Capture the cell that displays the provided text and extract its [X, Y] central coordinate. 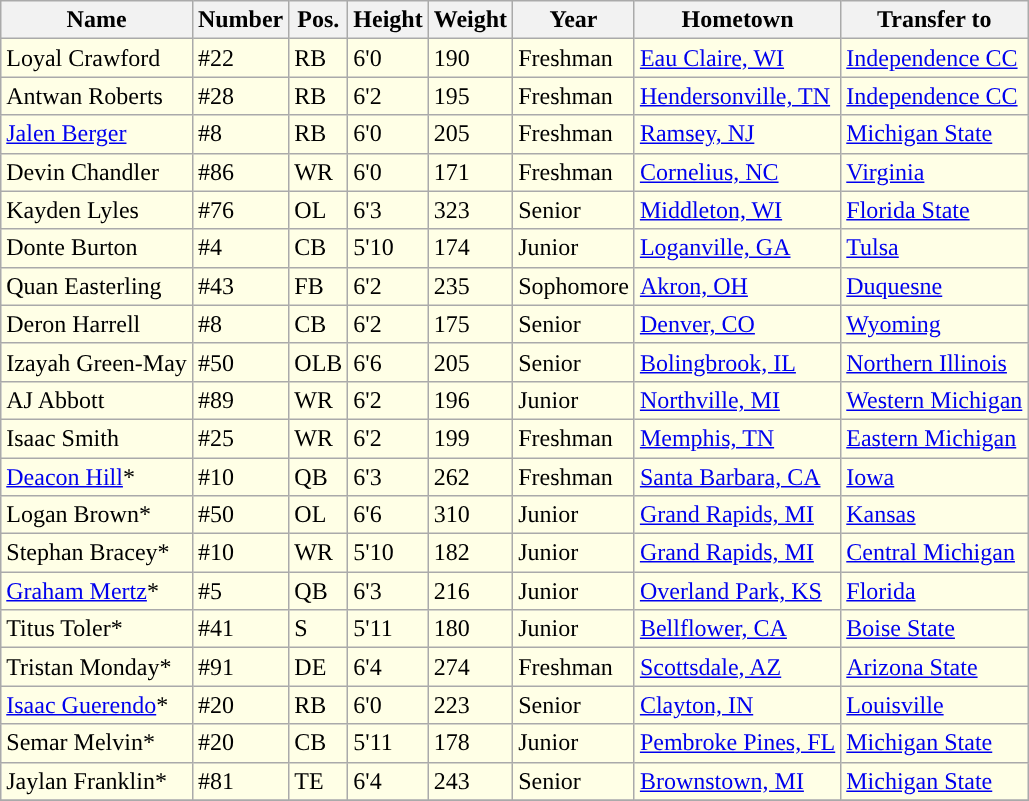
Devin Chandler [97, 172]
#91 [240, 667]
Loganville, GA [737, 248]
180 [470, 629]
Sophomore [574, 286]
Kansas [934, 515]
216 [470, 591]
Northern Illinois [934, 362]
Hometown [737, 20]
Jalen Berger [97, 134]
Middleton, WI [737, 210]
Deacon Hill* [97, 477]
Isaac Guerendo* [97, 705]
#76 [240, 210]
#5 [240, 591]
Jaylan Franklin* [97, 781]
Eau Claire, WI [737, 58]
Pembroke Pines, FL [737, 743]
Northville, MI [737, 400]
Quan Easterling [97, 286]
DE [318, 667]
199 [470, 438]
#25 [240, 438]
Ramsey, NJ [737, 134]
Central Michigan [934, 553]
243 [470, 781]
#4 [240, 248]
Virginia [934, 172]
Denver, CO [737, 324]
Iowa [934, 477]
Tulsa [934, 248]
Boise State [934, 629]
190 [470, 58]
Antwan Roberts [97, 96]
Hendersonville, TN [737, 96]
274 [470, 667]
Santa Barbara, CA [737, 477]
#22 [240, 58]
#89 [240, 400]
195 [470, 96]
323 [470, 210]
#28 [240, 96]
Height [388, 20]
Florida State [934, 210]
Titus Toler* [97, 629]
Kayden Lyles [97, 210]
#41 [240, 629]
S [318, 629]
AJ Abbott [97, 400]
262 [470, 477]
Clayton, IN [737, 705]
310 [470, 515]
Izayah Green-May [97, 362]
Loyal Crawford [97, 58]
Memphis, TN [737, 438]
Bellflower, CA [737, 629]
Scottsdale, AZ [737, 667]
Deron Harrell [97, 324]
174 [470, 248]
#43 [240, 286]
Duquesne [934, 286]
182 [470, 553]
Louisville [934, 705]
Eastern Michigan [934, 438]
FB [318, 286]
Graham Mertz* [97, 591]
Bolingbrook, IL [737, 362]
Western Michigan [934, 400]
Pos. [318, 20]
171 [470, 172]
Akron, OH [737, 286]
Stephan Bracey* [97, 553]
223 [470, 705]
178 [470, 743]
Florida [934, 591]
196 [470, 400]
Number [240, 20]
Cornelius, NC [737, 172]
Weight [470, 20]
TE [318, 781]
Brownstown, MI [737, 781]
Semar Melvin* [97, 743]
Transfer to [934, 20]
Name [97, 20]
OLB [318, 362]
Logan Brown* [97, 515]
#81 [240, 781]
Arizona State [934, 667]
175 [470, 324]
Wyoming [934, 324]
Year [574, 20]
#86 [240, 172]
Tristan Monday* [97, 667]
Isaac Smith [97, 438]
Donte Burton [97, 248]
235 [470, 286]
Overland Park, KS [737, 591]
